Return the [X, Y] coordinate for the center point of the cell that contains the specified text.  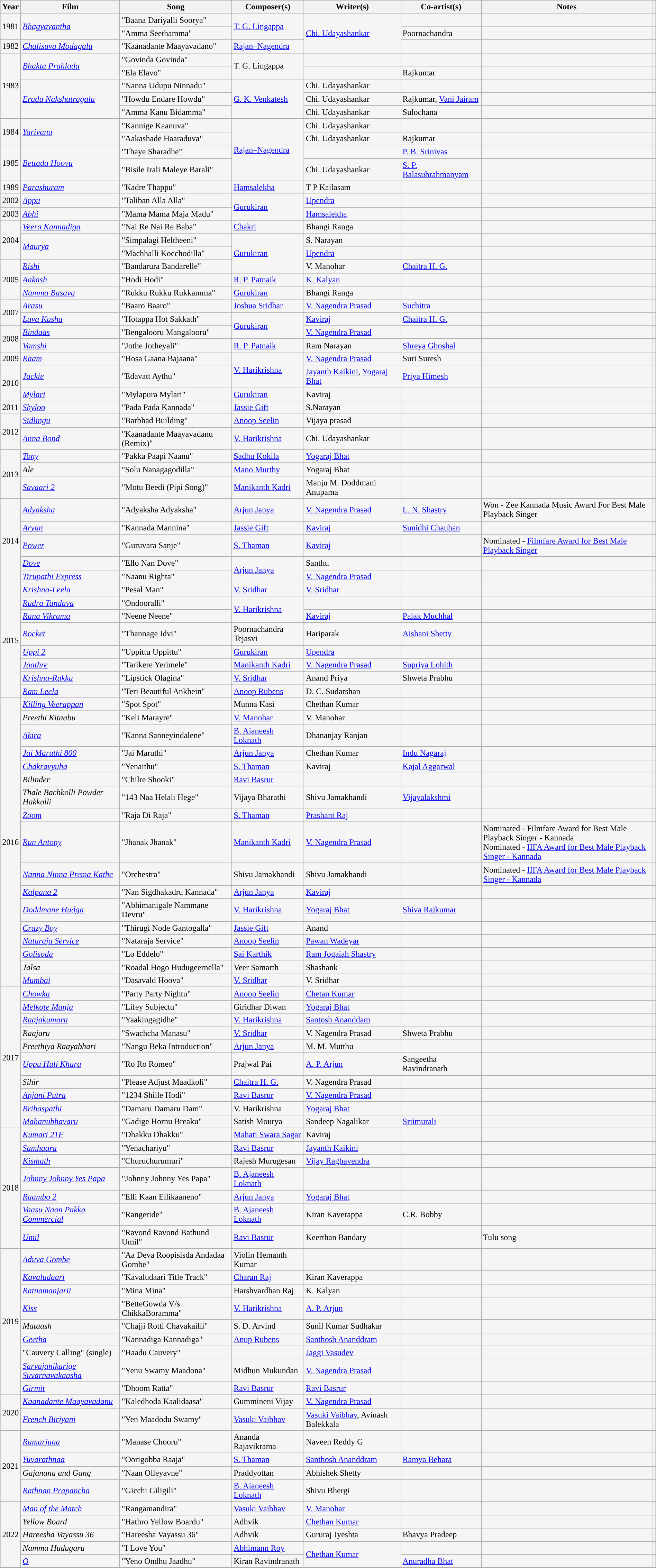
Jayanth Kaikini [352, 1148]
"Baaro Baaro" [176, 306]
"Yen Maadodu Swamy" [176, 1419]
Killing Veerappan [70, 704]
Arasu [70, 306]
D. C. Sudarshan [352, 691]
Tulu song [567, 1237]
2011 [10, 408]
2019 [10, 1322]
Keerthan Bandary [352, 1237]
Nanna Ninna Prema Kathe [70, 874]
2010 [10, 383]
"Swachcha Manasu" [176, 1033]
"Yenaithu" [176, 766]
"Tarikere Yerimele" [176, 665]
"Pada Pada Kannada" [176, 408]
"Mylapura Mylari" [176, 394]
"Kaanadante Maayavadanu (Remix)" [176, 439]
Sunidhi Chauhan [441, 528]
Won - Zee Kannada Music Award For Best Male Playback Singer [567, 510]
"Gicchi Giligili" [176, 1490]
Satish Mourya [268, 1121]
Dhananjay Ranjan [352, 736]
Priya Himesh [441, 376]
Shreya Ghoshal [441, 345]
Shivu Bhergi [352, 1490]
Vasuki Vaibhav, Avinash Balekkala [352, 1419]
Appu [70, 201]
Savaari 2 [70, 487]
1981 [10, 27]
Raajakumara [70, 1020]
Ramarjuna [70, 1442]
Munna Kasi [268, 704]
Kaanadante Maayavadanu [70, 1401]
Tony [70, 456]
Santhu [352, 563]
Bhakta Prahlada [70, 66]
Sunil Kumar Sudhakar [352, 1326]
Prajwal Pai [268, 1064]
Johnny Johnny Yes Papa [70, 1179]
Uppi 2 [70, 651]
Kajal Aggarwal [441, 766]
"Ello Nan Dove" [176, 563]
"Kavaludaari Title Track" [176, 1277]
2002 [10, 201]
"Yenachariyu" [176, 1148]
Aduva Gombe [70, 1259]
Namma Hudugaru [70, 1548]
Midhun Mukundan [268, 1370]
"Barbhad Building" [176, 421]
"Hosa Gaana Bajaana" [176, 358]
Kalpana 2 [70, 892]
"Hotappa Hot Sakkath" [176, 319]
Brihaspathi [70, 1108]
Umil [70, 1237]
Shyloo [70, 408]
"Lo Eddelo" [176, 954]
Thale Bachkolli Powder Hakkolli [70, 797]
"I Love You" [176, 1548]
Rajesh Murugesan [268, 1161]
"Kaanadante Maayavadano" [176, 46]
Ratnamanjarii [70, 1291]
Girmit [70, 1388]
Mahati Swara Sagar [268, 1134]
Giridhar Diwan [268, 1007]
Praddyottan [268, 1473]
M. M. Mutthu [352, 1046]
Adyaksha [70, 510]
Vijayalakshmi [441, 797]
2017 [10, 1058]
Jackie [70, 376]
"Manase Chooru" [176, 1442]
Kavaludaari [70, 1277]
Man of the Match [70, 1508]
"Rukku Rukku Rukkamma" [176, 293]
Raambo 2 [70, 1197]
"BetteGowda V/s ChikkaBoramma" [176, 1309]
Namma Basava [70, 293]
"Nataraja Service" [176, 941]
Anjani Putra [70, 1095]
"Amma Seethamma" [176, 33]
Poornachandra Tejasvi [268, 634]
2021 [10, 1466]
Bhagyavantha [70, 27]
"Simpalagi Heltheeni" [176, 240]
Aishani Shetty [441, 634]
2013 [10, 474]
Hariparak [352, 634]
Yuvarathnaa [70, 1460]
Aakash [70, 280]
Kumari 21F [70, 1134]
"Yaakingagidhe" [176, 1020]
L. N. Shastry [441, 510]
Yarivanu [70, 132]
Bettada Hoovu [70, 163]
Anand [352, 928]
"Pesal Man" [176, 590]
Abhi [70, 214]
Prashant Raj [352, 815]
"Damaru Damaru Dam" [176, 1108]
Santosh Ananddam [352, 1020]
Indu Nagaraj [441, 753]
"Jothe Jotheyali" [176, 345]
"Aakashade Haaraduva" [176, 138]
Eradu Nakshatragalu [70, 99]
Sulochana [441, 112]
"Thannage Idvi" [176, 634]
"Motu Beedi (Pipi Song)" [176, 487]
2009 [10, 358]
Uppu Huli Khara [70, 1064]
Year [10, 7]
"Thaye Sharadhe" [176, 152]
G. K. Venkatesh [268, 99]
Composer(s) [268, 7]
"Amma Kanu Bidamma" [176, 112]
Mumbai [70, 981]
"Please Adjust Maadkoli" [176, 1082]
"Nangu Beka Introduction" [176, 1046]
O [70, 1561]
S. Narayan [352, 240]
Anup Rubens [268, 1339]
"Raja Di Raja" [176, 815]
Vaasu Naan Pakka Commercial [70, 1214]
Lava Kusha [70, 319]
Gururaj Jyeshta [352, 1535]
"Jhanak Jhanak" [176, 842]
"Roadal Hogo Hudugeernella" [176, 967]
Raajaru [70, 1033]
Abhimann Roy [268, 1548]
Writer(s) [352, 7]
Rathnan Prapancha [70, 1490]
S. D. Arvind [268, 1326]
Anoop Rubens [268, 691]
"Thirugi Node Gantogalla" [176, 928]
"Teri Beautiful Ankhein" [176, 691]
Nominated - IIFA Award for Best Male Playback Singer - Kannada [567, 874]
"Adyaksha Adyaksha" [176, 510]
Samhaara [70, 1148]
Rishi [70, 266]
"Ro Ro Romeo" [176, 1064]
Jai Maruthi 800 [70, 753]
Rajkumar, Vani Jairam [441, 99]
"Hareesha Vayassu 36" [176, 1535]
Power [70, 545]
2005 [10, 280]
"Oorigobba Raaja" [176, 1460]
"Lipstick Olagina" [176, 678]
"Rangamandira" [176, 1508]
"Dhoom Ratta" [176, 1388]
Joshua Sridhar [268, 306]
Krishna-Rukku [70, 678]
Supriya Lohith [441, 665]
Palak Muchhal [441, 616]
Mylari [70, 394]
"Nan Sigdhakadru Kannada" [176, 892]
Parashuram [70, 188]
"Haadu Cauvery" [176, 1352]
"Chajji Rotti Chavakailli" [176, 1326]
C.R. Bobby [441, 1214]
French Biriyani [70, 1419]
Sai Karthik [268, 954]
Sidlingu [70, 421]
"Gadige Hornu Breaku" [176, 1121]
Sandeep Nagalikar [352, 1121]
"Uppittu Uppittu" [176, 651]
"Spot Spot" [176, 704]
Ram Leela [70, 691]
Sarvajanikarige Suvarnavakaasha [70, 1370]
"Jai Maruthi" [176, 753]
"Churuchurumuri" [176, 1161]
Pawan Wadeyar [352, 941]
"Keli Marayre" [176, 718]
"Nai Re Nai Re Baba" [176, 227]
Preethi Kitaabu [70, 718]
"Hathro Yellow Boardu" [176, 1522]
Jaathre [70, 665]
T P Kailasam [352, 188]
"Kannada Mannina" [176, 528]
Vijaya prasad [352, 421]
Rana Vikrama [70, 616]
Chakri [268, 227]
"Mina Mina" [176, 1291]
Ramya Behara [441, 1460]
"Kanna Sanneyindalene" [176, 736]
"Kaledhoda Kaalidaasa" [176, 1401]
2018 [10, 1188]
Rudra Tandava [70, 603]
Naveen Reddy G [352, 1442]
"143 Naa Helali Hege" [176, 797]
Veera Kannadiga [70, 227]
Harshvardhan Raj [268, 1291]
"Cauvery Calling" (single) [70, 1352]
Sihir [70, 1082]
"Aa Deva Roopisisda Andadaa Gombe" [176, 1259]
2020 [10, 1412]
Akira [70, 736]
Co-artist(s) [441, 7]
Anand Priya [352, 678]
"Kadre Thappu" [176, 188]
1985 [10, 163]
2007 [10, 312]
Bindaas [70, 332]
"Guruvara Sanje" [176, 545]
Yellow Board [70, 1522]
1989 [10, 188]
"Kannige Kaanuva" [176, 125]
Golisoda [70, 954]
"Yeno Ondhu Jaadhu" [176, 1561]
1983 [10, 86]
Maurya [70, 247]
Bhavya Pradeep [441, 1535]
"1234 Shille Hodi" [176, 1095]
"Orchestra" [176, 874]
Preethiya Raayabhari [70, 1046]
Jayanth Kaikini, Yogaraj Bhat [352, 376]
Charan Raj [268, 1277]
"Johnny Johnny Yes Papa" [176, 1179]
Geetha [70, 1339]
Abhishek Shetty [352, 1473]
"Elli Kaan Ellikaaneno" [176, 1197]
1984 [10, 132]
"Nanna Udupu Ninnadu" [176, 86]
Notes [567, 7]
Chetan Kumar [352, 994]
Rocket [70, 634]
Suri Suresh [441, 358]
Dove [70, 563]
Sangeetha Ravindranath [441, 1064]
2016 [10, 842]
"Lifey Subjectu" [176, 1007]
S. P. Balasubrahmanyam [441, 170]
"Dasavald Hoova" [176, 981]
Ananda Rajavikrama [268, 1442]
Shiva Rajkumar [441, 910]
"Baana Dariyalli Soorya" [176, 20]
Vijaya Bharathi [268, 797]
"Edavatt Aythu" [176, 376]
Chalisuva Modagalu [70, 46]
Anna Bond [70, 439]
"Bisile Irali Maleye Barali" [176, 170]
Run Antony [70, 842]
Ram Jogaiah Shastry [352, 954]
Vijay Raghavendra [352, 1161]
"Neene Neene" [176, 616]
"Yenu Swamy Maadona" [176, 1370]
2012 [10, 432]
2014 [10, 541]
"Mama Mama Maja Madu" [176, 214]
2004 [10, 240]
Chowka [70, 994]
Doddmane Hudga [70, 910]
Kismath [70, 1161]
Jaggi Vasudev [352, 1352]
Nominated - Filmfare Award for Best Male Playback Singer - Kannada Nominated - IIFA Award for Best Male Playback Singer - Kannada [567, 842]
"Bengalooru Mangalooru" [176, 332]
P. B. Srinivas [441, 152]
Nataraja Service [70, 941]
Nominated - Filmfare Award for Best Male Playback Singer [567, 545]
Song [176, 7]
"Rangeride" [176, 1214]
"Pakka Paapi Naanu" [176, 456]
Mataash [70, 1326]
"Naan Olleyavne" [176, 1473]
Tirupathi Express [70, 576]
Gummineni Vijay [268, 1401]
"Ela Elavo" [176, 73]
"Party Party Nightu" [176, 994]
"Machhalli Kocchodilla" [176, 253]
Jalsa [70, 967]
Zoom [70, 815]
Sadhu Kokila [268, 456]
Crazy Boy [70, 928]
Manju M. Doddmani Anupama [352, 487]
Kiss [70, 1309]
Gajanana and Gang [70, 1473]
Veer Samarth [268, 967]
"Ondooralli" [176, 603]
Poornachandra [441, 33]
Anuradha Bhat [441, 1561]
Ram Narayan [352, 345]
S.Narayan [352, 408]
Suchitra [441, 306]
Vamshi [70, 345]
"Kannadiga Kannadiga" [176, 1339]
Hareesha Vayassu 36 [70, 1535]
Mano Murthy [268, 470]
Kiran Ravindranath [268, 1561]
"Govinda Govinda" [176, 60]
Melkote Manja [70, 1007]
Aryan [70, 528]
"Bandarura Bandarelle" [176, 266]
Film [70, 7]
2015 [10, 640]
"Dhakku Dhakku" [176, 1134]
"Howdu Endare Howdu" [176, 99]
"Hodi Hodi" [176, 280]
2022 [10, 1535]
"Ravond Ravond Bathund Umil" [176, 1237]
"Abhimanigale Nammane Devru" [176, 910]
Mahanubhavaru [70, 1121]
Krishna-Leela [70, 590]
1982 [10, 46]
"Solu Nanagagodilla" [176, 470]
"Taliban Alla Alla" [176, 201]
Violin Hemanth Kumar [268, 1259]
Ale [70, 470]
2003 [10, 214]
"Chilre Shooki" [176, 780]
Sriimurali [441, 1121]
Bilinder [70, 780]
Shashank [352, 967]
2008 [10, 339]
Raam [70, 358]
"Naanu Righta" [176, 576]
Chakravyuha [70, 766]
